From the cell containing the given text, extract its center point as (x, y) coordinate. 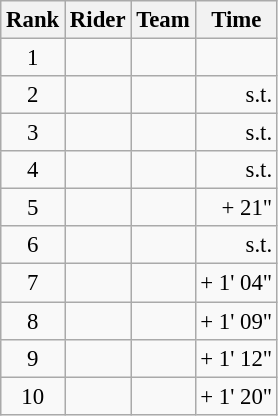
8 (33, 321)
Team (163, 20)
Rider (98, 20)
4 (33, 170)
+ 1' 09" (236, 321)
3 (33, 133)
Rank (33, 20)
9 (33, 358)
5 (33, 208)
Time (236, 20)
+ 1' 20" (236, 396)
7 (33, 283)
+ 21" (236, 208)
6 (33, 245)
+ 1' 12" (236, 358)
1 (33, 58)
+ 1' 04" (236, 283)
10 (33, 396)
2 (33, 95)
